Determine the (X, Y) coordinate at the center of the cell enclosing the given text.  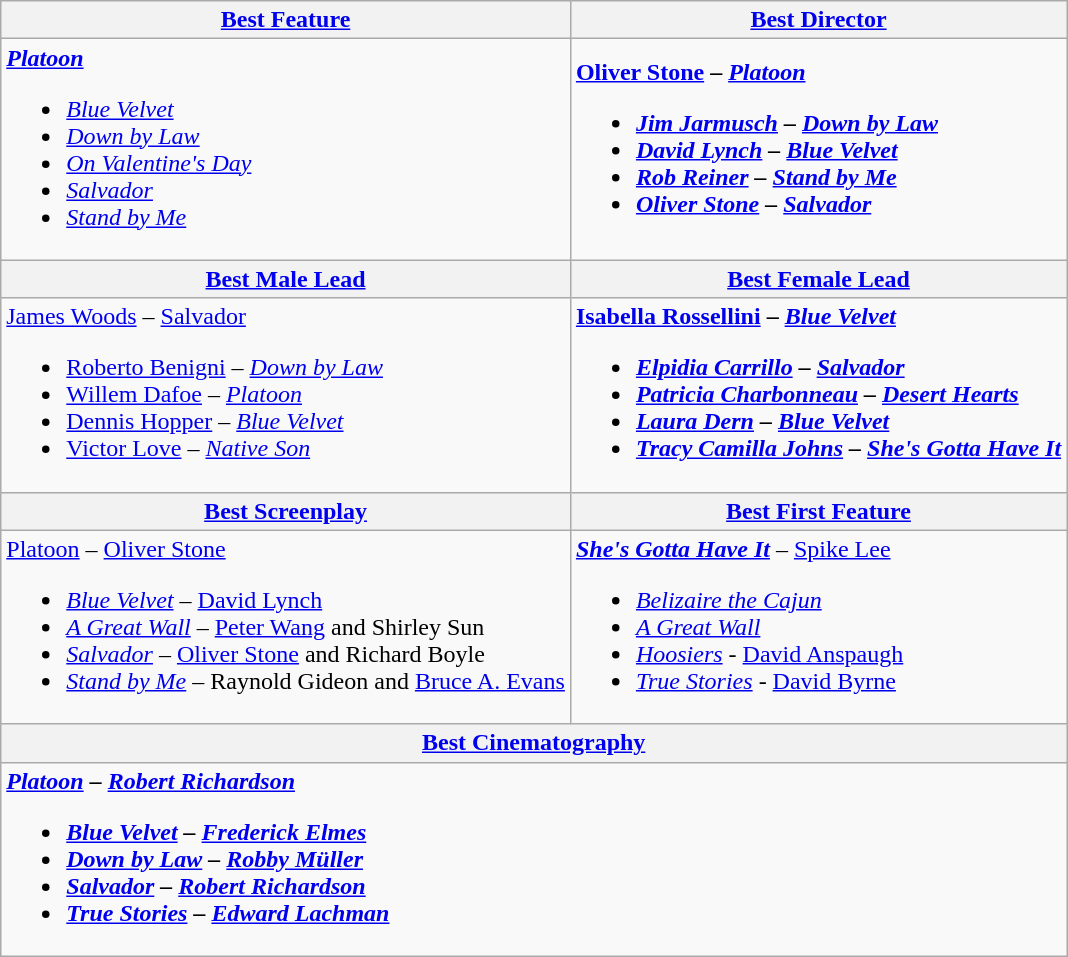
Best Male Lead (286, 279)
PlatoonBlue VelvetDown by LawOn Valentine's DaySalvadorStand by Me (286, 150)
Platoon – Robert RichardsonBlue Velvet – Frederick ElmesDown by Law – Robby MüllerSalvador – Robert RichardsonTrue Stories – Edward Lachman (534, 859)
Best Cinematography (534, 743)
She's Gotta Have It – Spike LeeBelizaire the CajunA Great WallHoosiers - David AnspaughTrue Stories - David Byrne (818, 627)
James Woods – SalvadorRoberto Benigni – Down by LawWillem Dafoe – PlatoonDennis Hopper – Blue VelvetVictor Love – Native Son (286, 395)
Best Screenplay (286, 511)
Best Female Lead (818, 279)
Best First Feature (818, 511)
Best Director (818, 20)
Best Feature (286, 20)
Oliver Stone – PlatoonJim Jarmusch – Down by LawDavid Lynch – Blue VelvetRob Reiner – Stand by MeOliver Stone – Salvador (818, 150)
